Provide the (x, y) coordinate of the cell's center where the given text is located.  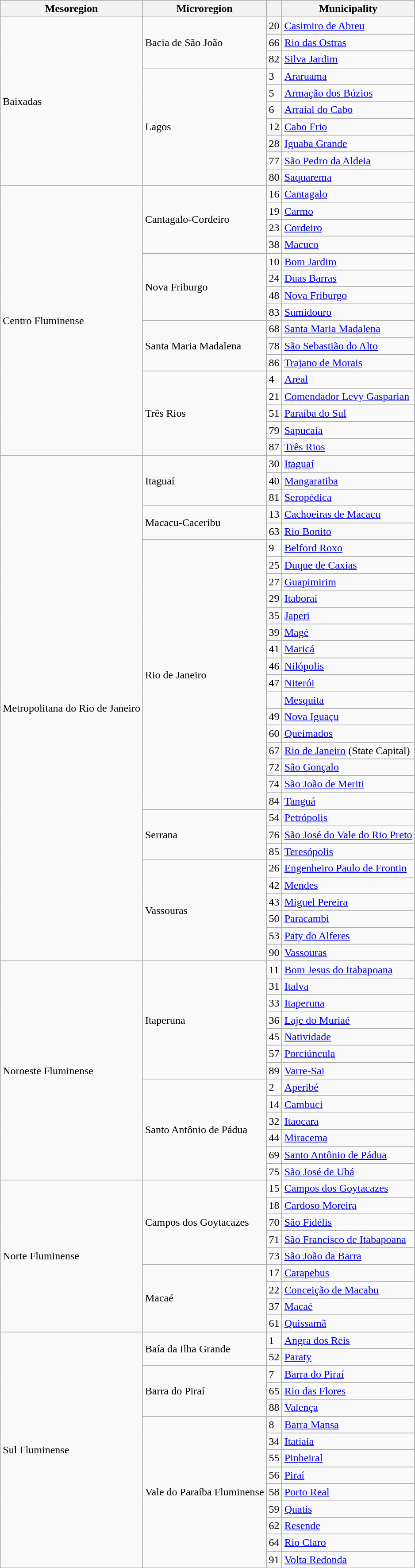
Sapucaia (348, 430)
59 (274, 1509)
Quatis (348, 1509)
Valença (348, 1408)
75 (274, 1172)
Araruama (348, 76)
8 (274, 1425)
76 (274, 835)
Cabo Frio (348, 127)
Centro Fluminense (72, 321)
20 (274, 26)
Mesquita (348, 700)
Aperibé (348, 1088)
Rio Bonito (348, 531)
63 (274, 531)
Itatiaia (348, 1441)
Paraty (348, 1357)
49 (274, 716)
Iguaba Grande (348, 143)
Rio das Flores (348, 1391)
65 (274, 1391)
Vale do Paraíba Fluminense (204, 1492)
Microregion (204, 9)
Rio de Janeiro (State Capital) (348, 751)
Teresópolis (348, 852)
2 (274, 1088)
46 (274, 666)
Trajano de Morais (348, 363)
Guapimirim (348, 582)
São Pedro da Aldeia (348, 160)
Baixadas (72, 102)
São João da Barra (348, 1256)
Sumidouro (348, 312)
43 (274, 902)
São José do Vale do Rio Preto (348, 835)
89 (274, 1071)
Duas Barras (348, 279)
Niterói (348, 683)
Tanguá (348, 801)
7 (274, 1374)
Cordeiro (348, 228)
39 (274, 632)
Bom Jardim (348, 262)
17 (274, 1273)
31 (274, 986)
14 (274, 1104)
54 (274, 818)
66 (274, 43)
Bacia de São João (204, 43)
Macacu-Caceribu (204, 523)
84 (274, 801)
26 (274, 868)
80 (274, 177)
Cantagalo-Cordeiro (204, 219)
53 (274, 936)
Laje do Muriaé (348, 1020)
São Francisco de Itabapoana (348, 1239)
70 (274, 1222)
79 (274, 430)
Itaboraí (348, 599)
Quissamã (348, 1324)
47 (274, 683)
Paracambi (348, 919)
83 (274, 312)
25 (274, 565)
Cachoeiras de Macacu (348, 515)
Rio de Janeiro (204, 675)
São Fidélis (348, 1222)
Resende (348, 1525)
72 (274, 767)
44 (274, 1138)
60 (274, 733)
Angra dos Reis (348, 1340)
27 (274, 582)
35 (274, 616)
81 (274, 498)
Nova Iguaçu (348, 716)
Comendador Levy Gasparian (348, 396)
50 (274, 919)
61 (274, 1324)
5 (274, 93)
Mendes (348, 885)
São João de Meriti (348, 784)
55 (274, 1458)
3 (274, 76)
88 (274, 1408)
48 (274, 295)
64 (274, 1542)
6 (274, 110)
Petrópolis (348, 818)
Arraial do Cabo (348, 110)
Cardoso Moreira (348, 1205)
Volta Redonda (348, 1559)
85 (274, 852)
Conceição de Macabu (348, 1290)
Noroeste Fluminense (72, 1071)
24 (274, 279)
Miracema (348, 1138)
Metropolitana do Rio de Janeiro (72, 708)
Maricá (348, 649)
52 (274, 1357)
Rio Claro (348, 1542)
71 (274, 1239)
Italva (348, 986)
69 (274, 1155)
58 (274, 1492)
42 (274, 885)
29 (274, 599)
1 (274, 1340)
Belford Roxo (348, 548)
Miguel Pereira (348, 902)
18 (274, 1205)
13 (274, 515)
33 (274, 1003)
Cantagalo (348, 194)
Cambuci (348, 1104)
78 (274, 346)
Carapebus (348, 1273)
87 (274, 447)
12 (274, 127)
Itaocara (348, 1121)
Mangaratiba (348, 480)
57 (274, 1054)
30 (274, 464)
Bom Jesus do Itabapoana (348, 969)
Municipality (348, 9)
Norte Fluminense (72, 1256)
Casimiro de Abreu (348, 26)
82 (274, 59)
Silva Jardim (348, 59)
22 (274, 1290)
37 (274, 1307)
Engenheiro Paulo de Frontin (348, 868)
Paty do Alferes (348, 936)
9 (274, 548)
São Gonçalo (348, 767)
Varre-Sai (348, 1071)
38 (274, 245)
56 (274, 1475)
Porto Real (348, 1492)
São José de Ubá (348, 1172)
10 (274, 262)
45 (274, 1037)
Nilópolis (348, 666)
Carmo (348, 211)
23 (274, 228)
Magé (348, 632)
86 (274, 363)
Lagos (204, 127)
Japeri (348, 616)
77 (274, 160)
41 (274, 649)
36 (274, 1020)
15 (274, 1189)
Natividade (348, 1037)
Baía da Ilha Grande (204, 1349)
40 (274, 480)
Saquarema (348, 177)
Barra Mansa (348, 1425)
Mesoregion (72, 9)
67 (274, 751)
91 (274, 1559)
Seropédica (348, 498)
32 (274, 1121)
62 (274, 1525)
21 (274, 396)
Macuco (348, 245)
Piraí (348, 1475)
73 (274, 1256)
São Sebastião do Alto (348, 346)
Areal (348, 379)
Serrana (204, 835)
Armação dos Búzios (348, 93)
Rio das Ostras (348, 43)
Queimados (348, 733)
Duque de Caxias (348, 565)
Sul Fluminense (72, 1450)
74 (274, 784)
19 (274, 211)
Paraíba do Sul (348, 413)
Porciúncula (348, 1054)
11 (274, 969)
28 (274, 143)
34 (274, 1441)
Pinheiral (348, 1458)
51 (274, 413)
68 (274, 329)
4 (274, 379)
90 (274, 952)
16 (274, 194)
